For the text-containing cell, return its midpoint in [x, y] coordinate format. 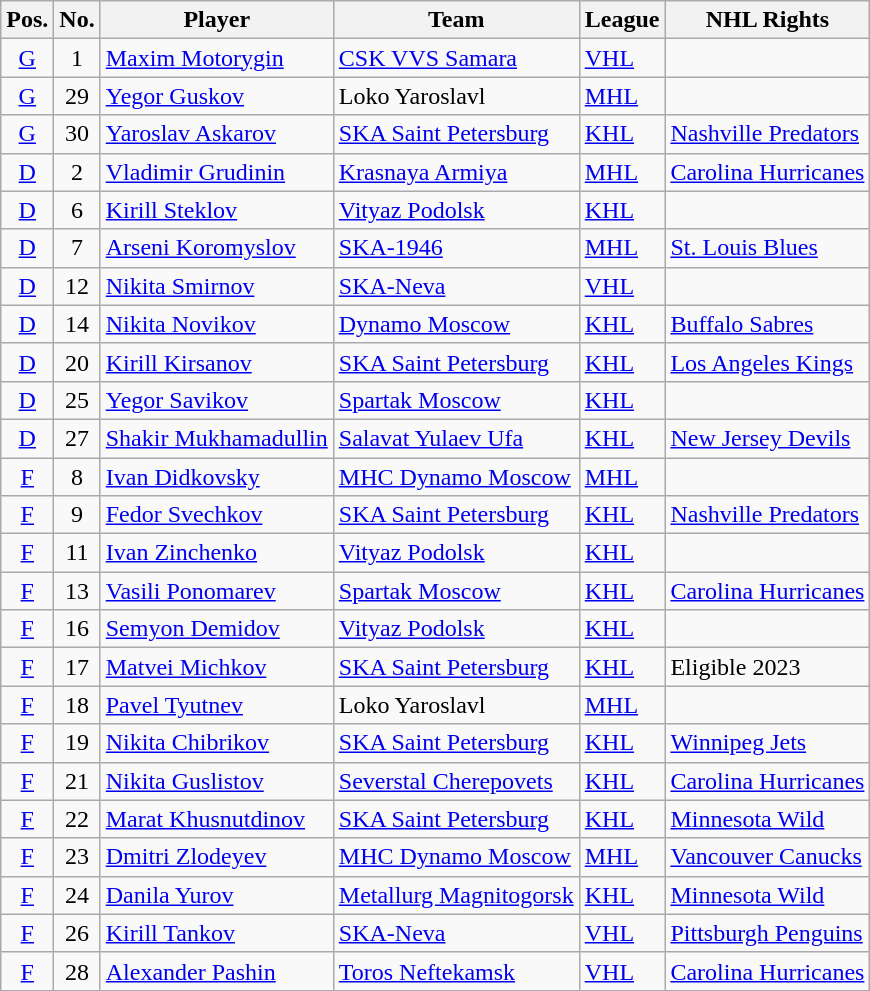
Nikita Novikov [216, 324]
Yegor Savikov [216, 400]
League [622, 20]
Metallurg Magnitogorsk [456, 895]
9 [77, 515]
18 [77, 705]
2 [77, 172]
Los Angeles Kings [768, 362]
11 [77, 553]
Pittsburgh Penguins [768, 933]
28 [77, 971]
Arseni Koromyslov [216, 248]
7 [77, 248]
20 [77, 362]
CSK VVS Samara [456, 58]
NHL Rights [768, 20]
16 [77, 629]
30 [77, 134]
Eligible 2023 [768, 667]
Vancouver Canucks [768, 857]
Semyon Demidov [216, 629]
Nikita Chibrikov [216, 743]
Yaroslav Askarov [216, 134]
Alexander Pashin [216, 971]
Marat Khusnutdinov [216, 819]
22 [77, 819]
Kirill Steklov [216, 210]
8 [77, 477]
Team [456, 20]
Krasnaya Armiya [456, 172]
Buffalo Sabres [768, 324]
New Jersey Devils [768, 438]
Vasili Ponomarev [216, 591]
Ivan Zinchenko [216, 553]
Toros Neftekamsk [456, 971]
14 [77, 324]
29 [77, 96]
Player [216, 20]
Pavel Tyutnev [216, 705]
12 [77, 286]
1 [77, 58]
25 [77, 400]
6 [77, 210]
Yegor Guskov [216, 96]
Matvei Michkov [216, 667]
SKA-1946 [456, 248]
Shakir Mukhamadullin [216, 438]
Severstal Cherepovets [456, 781]
24 [77, 895]
Pos. [28, 20]
Dmitri Zlodeyev [216, 857]
26 [77, 933]
Fedor Svechkov [216, 515]
Nikita Smirnov [216, 286]
Maxim Motorygin [216, 58]
Salavat Yulaev Ufa [456, 438]
Vladimir Grudinin [216, 172]
St. Louis Blues [768, 248]
Danila Yurov [216, 895]
23 [77, 857]
19 [77, 743]
27 [77, 438]
21 [77, 781]
17 [77, 667]
Nikita Guslistov [216, 781]
Kirill Kirsanov [216, 362]
Winnipeg Jets [768, 743]
Dynamo Moscow [456, 324]
Ivan Didkovsky [216, 477]
13 [77, 591]
Kirill Tankov [216, 933]
No. [77, 20]
